From the cell containing the given text, extract its center point as [x, y] coordinate. 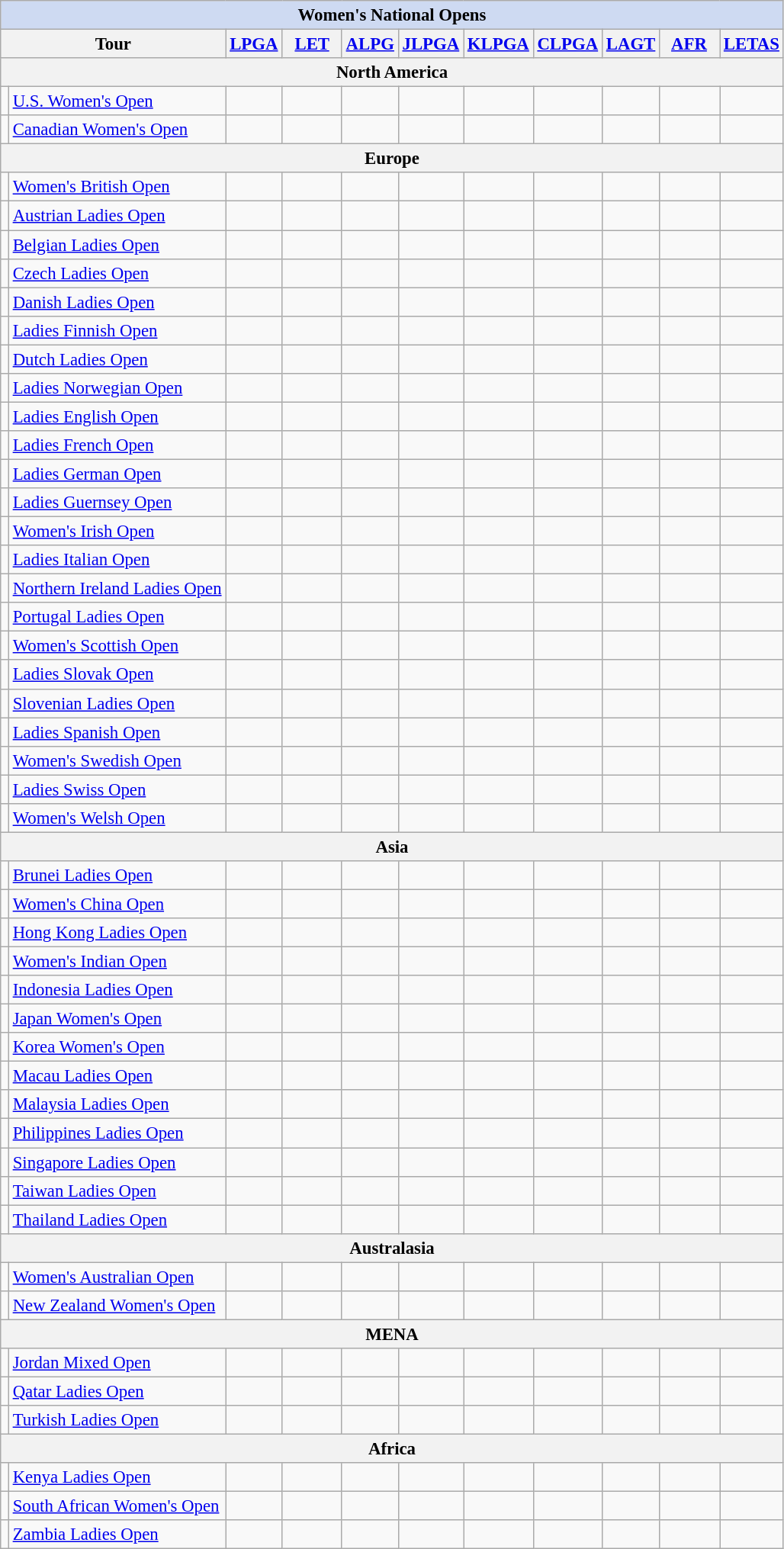
Taiwan Ladies Open [117, 1191]
Philippines Ladies Open [117, 1133]
Ladies English Open [117, 416]
Indonesia Ladies Open [117, 990]
Danish Ladies Open [117, 302]
Belgian Ladies Open [117, 245]
Malaysia Ladies Open [117, 1105]
Women's Swedish Open [117, 760]
AFR [689, 44]
Hong Kong Ladies Open [117, 933]
Zambia Ladies Open [117, 1535]
North America [392, 72]
Asia [392, 847]
Ladies Guernsey Open [117, 503]
Turkish Ladies Open [117, 1420]
Kenya Ladies Open [117, 1477]
Korea Women's Open [117, 1047]
JLPGA [430, 44]
Women's Irish Open [117, 532]
Ladies Finnish Open [117, 330]
Jordan Mixed Open [117, 1363]
LETAS [752, 44]
New Zealand Women's Open [117, 1306]
Ladies French Open [117, 445]
ALPG [370, 44]
LPGA [254, 44]
Singapore Ladies Open [117, 1162]
KLPGA [499, 44]
Women's China Open [117, 904]
CLPGA [567, 44]
Ladies German Open [117, 474]
Qatar Ladies Open [117, 1391]
Slovenian Ladies Open [117, 703]
Women's British Open [117, 187]
Women's Scottish Open [117, 646]
MENA [392, 1334]
LAGT [630, 44]
Ladies Slovak Open [117, 675]
Ladies Italian Open [117, 560]
LET [313, 44]
Macau Ladies Open [117, 1076]
Europe [392, 159]
Dutch Ladies Open [117, 359]
Ladies Norwegian Open [117, 388]
Austrian Ladies Open [117, 216]
U.S. Women's Open [117, 101]
Ladies Spanish Open [117, 732]
Northern Ireland Ladies Open [117, 589]
South African Women's Open [117, 1506]
Australasia [392, 1248]
Japan Women's Open [117, 1019]
Portugal Ladies Open [117, 617]
Women's National Opens [392, 15]
Canadian Women's Open [117, 130]
Ladies Swiss Open [117, 789]
Brunei Ladies Open [117, 876]
Women's Welsh Open [117, 818]
Women's Indian Open [117, 962]
Thailand Ladies Open [117, 1220]
Czech Ladies Open [117, 273]
Tour [113, 44]
Women's Australian Open [117, 1277]
Africa [392, 1449]
